For the text-containing cell, return its midpoint in [x, y] coordinate format. 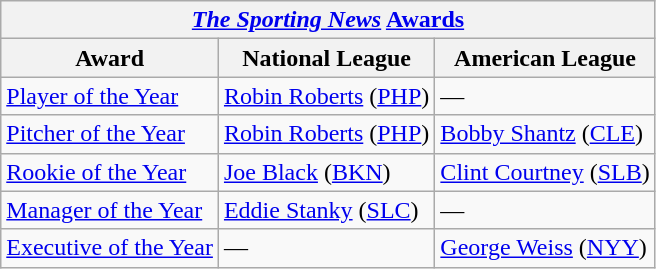
George Weiss (NYY) [545, 248]
Rookie of the Year [110, 172]
Pitcher of the Year [110, 134]
Player of the Year [110, 96]
Joe Black (BKN) [326, 172]
Clint Courtney (SLB) [545, 172]
Manager of the Year [110, 210]
Bobby Shantz (CLE) [545, 134]
Award [110, 58]
Eddie Stanky (SLC) [326, 210]
American League [545, 58]
National League [326, 58]
Executive of the Year [110, 248]
The Sporting News Awards [328, 20]
